From the cell containing the given text, extract its center point as (x, y) coordinate. 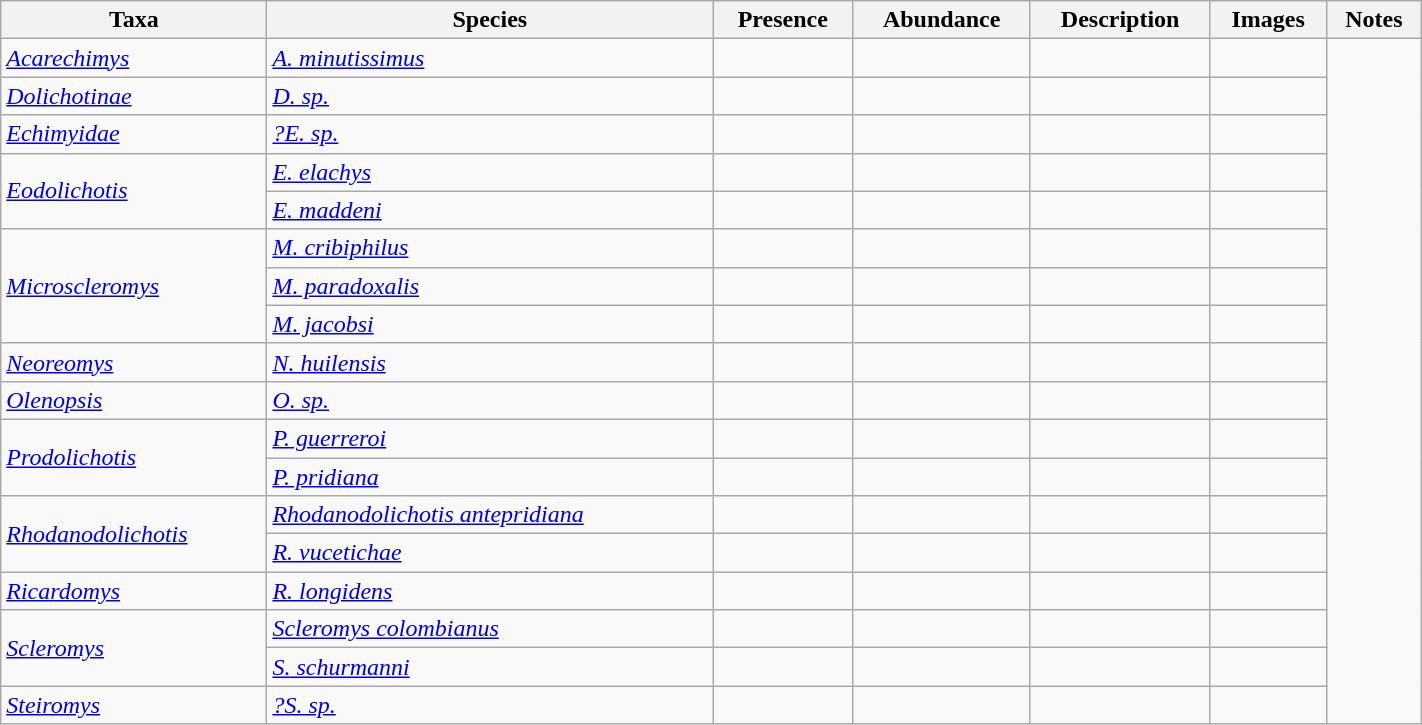
?S. sp. (490, 705)
Notes (1374, 20)
Microscleromys (134, 286)
Olenopsis (134, 400)
P. guerreroi (490, 438)
O. sp. (490, 400)
Abundance (942, 20)
Steiromys (134, 705)
Scleromys colombianus (490, 629)
M. jacobsi (490, 324)
Scleromys (134, 648)
Presence (783, 20)
?E. sp. (490, 134)
Taxa (134, 20)
Neoreomys (134, 362)
N. huilensis (490, 362)
Prodolichotis (134, 457)
E. elachys (490, 172)
Rhodanodolichotis (134, 534)
Description (1120, 20)
A. minutissimus (490, 58)
Images (1268, 20)
D. sp. (490, 96)
Ricardomys (134, 591)
Eodolichotis (134, 191)
Echimyidae (134, 134)
Rhodanodolichotis antepridiana (490, 515)
E. maddeni (490, 210)
R. vucetichae (490, 553)
R. longidens (490, 591)
P. pridiana (490, 477)
Species (490, 20)
M. cribiphilus (490, 248)
M. paradoxalis (490, 286)
Dolichotinae (134, 96)
Acarechimys (134, 58)
S. schurmanni (490, 667)
